Extract the [x, y] coordinate from the center of the cell holding the provided text.  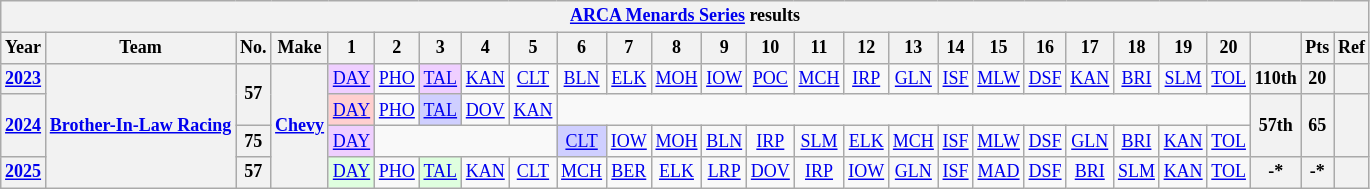
Pts [1318, 48]
POC [770, 78]
19 [1183, 48]
13 [914, 48]
ARCA Menards Series results [686, 16]
5 [533, 48]
7 [628, 48]
75 [254, 140]
Year [24, 48]
Brother-In-Law Racing [140, 126]
110th [1276, 78]
Chevy [300, 126]
57th [1276, 125]
2025 [24, 172]
12 [866, 48]
17 [1090, 48]
BER [628, 172]
65 [1318, 125]
4 [485, 48]
15 [998, 48]
9 [724, 48]
Team [140, 48]
16 [1045, 48]
11 [819, 48]
1 [351, 48]
Make [300, 48]
LRP [724, 172]
10 [770, 48]
18 [1137, 48]
8 [676, 48]
14 [956, 48]
3 [440, 48]
2 [396, 48]
6 [582, 48]
Ref [1352, 48]
MAD [998, 172]
No. [254, 48]
2023 [24, 78]
2024 [24, 125]
